Output the (x, y) coordinate of the center of the cell containing the given text.  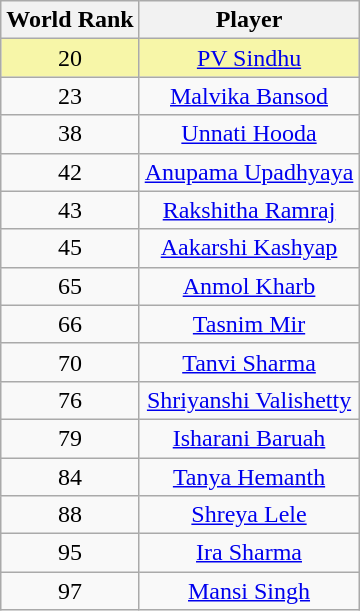
World Rank (70, 20)
Mansi Singh (249, 591)
20 (70, 58)
Shreya Lele (249, 515)
Tanvi Sharma (249, 362)
Anupama Upadhyaya (249, 172)
38 (70, 134)
42 (70, 172)
Tanya Hemanth (249, 477)
79 (70, 438)
Anmol Kharb (249, 286)
Rakshitha Ramraj (249, 210)
97 (70, 591)
PV Sindhu (249, 58)
Ira Sharma (249, 553)
Player (249, 20)
95 (70, 553)
43 (70, 210)
Malvika Bansod (249, 96)
Isharani Baruah (249, 438)
88 (70, 515)
76 (70, 400)
Aakarshi Kashyap (249, 248)
66 (70, 324)
Unnati Hooda (249, 134)
84 (70, 477)
Shriyanshi Valishetty (249, 400)
23 (70, 96)
65 (70, 286)
45 (70, 248)
Tasnim Mir (249, 324)
70 (70, 362)
